Extract the [X, Y] coordinate from the center of the cell holding the provided text.  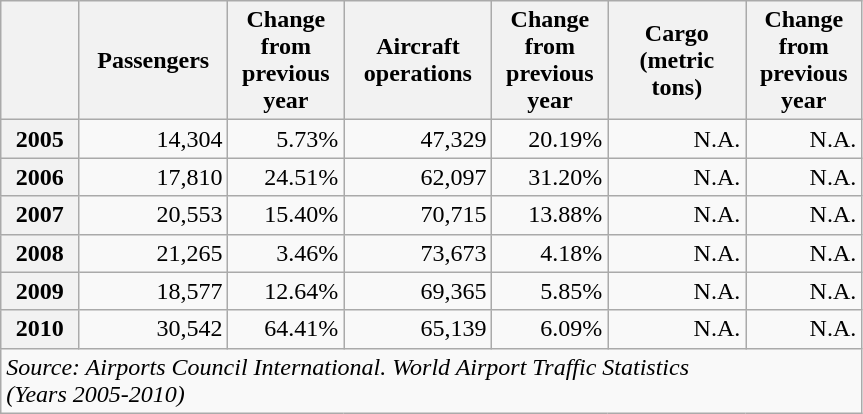
20,553 [154, 215]
4.18% [550, 253]
2010 [40, 329]
6.09% [550, 329]
2006 [40, 177]
Passengers [154, 60]
2009 [40, 291]
13.88% [550, 215]
2005 [40, 139]
31.20% [550, 177]
30,542 [154, 329]
2008 [40, 253]
47,329 [418, 139]
12.64% [286, 291]
Cargo(metric tons) [677, 60]
3.46% [286, 253]
5.73% [286, 139]
65,139 [418, 329]
69,365 [418, 291]
2007 [40, 215]
64.41% [286, 329]
14,304 [154, 139]
21,265 [154, 253]
24.51% [286, 177]
20.19% [550, 139]
73,673 [418, 253]
Aircraft operations [418, 60]
Source: Airports Council International. World Airport Traffic Statistics(Years 2005-2010) [432, 380]
17,810 [154, 177]
5.85% [550, 291]
70,715 [418, 215]
62,097 [418, 177]
15.40% [286, 215]
18,577 [154, 291]
